Pinpoint the cell where the given text exists, returning its (x, y) midpoint coordinate. 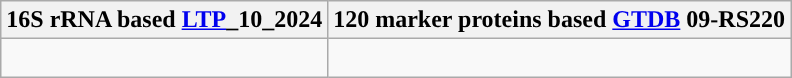
120 marker proteins based GTDB 09-RS220 (560, 20)
16S rRNA based LTP_10_2024 (164, 20)
